Locate the cell with the specified text and output its (x, y) center coordinate. 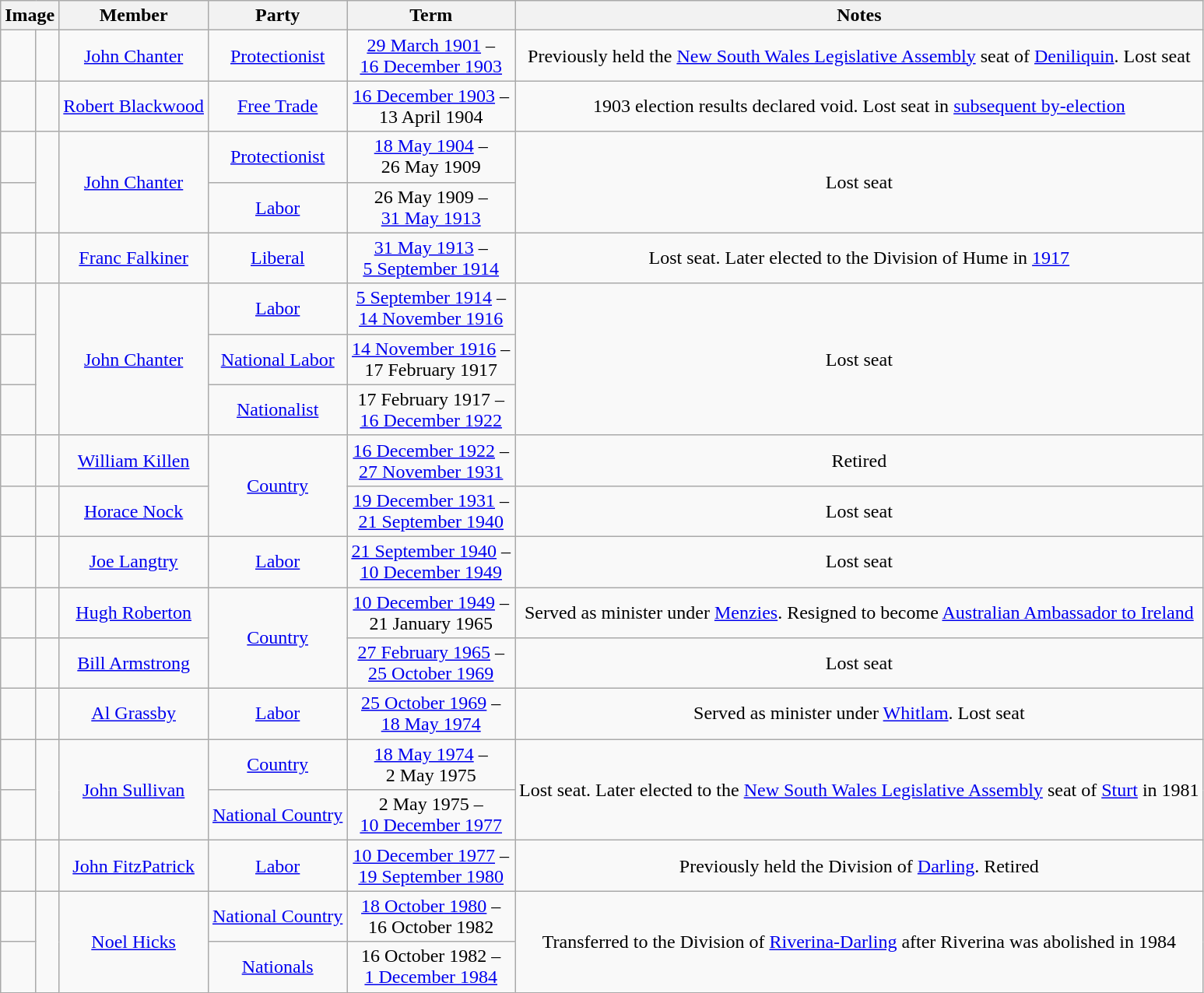
Bill Armstrong (134, 663)
Notes (859, 16)
Term (431, 16)
16 December 1922 –27 November 1931 (431, 461)
Served as minister under Whitlam. Lost seat (859, 714)
27 February 1965 –25 October 1969 (431, 663)
26 May 1909 –31 May 1913 (431, 207)
17 February 1917 –16 December 1922 (431, 409)
31 May 1913 –5 September 1914 (431, 258)
21 September 1940 –10 December 1949 (431, 562)
16 October 1982 –1 December 1984 (431, 967)
Robert Blackwood (134, 106)
Joe Langtry (134, 562)
10 December 1977 –19 September 1980 (431, 865)
Nationals (277, 967)
John FitzPatrick (134, 865)
18 October 1980 –16 October 1982 (431, 917)
Previously held the New South Wales Legislative Assembly seat of Deniliquin. Lost seat (859, 56)
25 October 1969 –18 May 1974 (431, 714)
2 May 1975 –10 December 1977 (431, 816)
Image (30, 16)
5 September 1914 –14 November 1916 (431, 308)
Transferred to the Division of Riverina-Darling after Riverina was abolished in 1984 (859, 942)
14 November 1916 –17 February 1917 (431, 360)
16 December 1903 –13 April 1904 (431, 106)
Lost seat. Later elected to the New South Wales Legislative Assembly seat of Sturt in 1981 (859, 790)
William Killen (134, 461)
Nationalist (277, 409)
Lost seat. Later elected to the Division of Hume in 1917 (859, 258)
Horace Nock (134, 511)
Party (277, 16)
10 December 1949 –21 January 1965 (431, 612)
19 December 1931 –21 September 1940 (431, 511)
Served as minister under Menzies. Resigned to become Australian Ambassador to Ireland (859, 612)
18 May 1974 –2 May 1975 (431, 764)
1903 election results declared void. Lost seat in subsequent by-election (859, 106)
Hugh Roberton (134, 612)
29 March 1901 –16 December 1903 (431, 56)
18 May 1904 –26 May 1909 (431, 157)
Franc Falkiner (134, 258)
Noel Hicks (134, 942)
National Labor (277, 360)
Member (134, 16)
Retired (859, 461)
John Sullivan (134, 790)
Al Grassby (134, 714)
Previously held the Division of Darling. Retired (859, 865)
Liberal (277, 258)
Free Trade (277, 106)
